Extract the [X, Y] coordinate from the center of the cell holding the provided text.  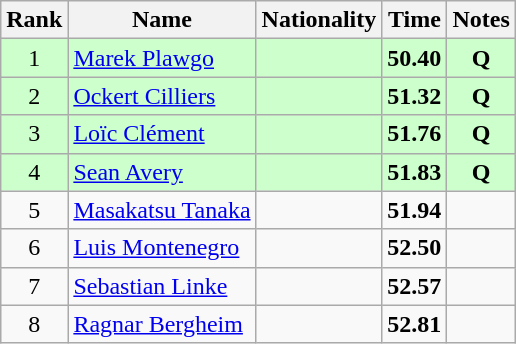
Ragnar Bergheim [162, 324]
52.50 [414, 248]
1 [34, 58]
51.83 [414, 172]
51.32 [414, 96]
8 [34, 324]
3 [34, 134]
52.57 [414, 286]
Ockert Cilliers [162, 96]
Nationality [319, 20]
Masakatsu Tanaka [162, 210]
Notes [481, 20]
52.81 [414, 324]
51.94 [414, 210]
2 [34, 96]
Marek Plawgo [162, 58]
7 [34, 286]
Sebastian Linke [162, 286]
Time [414, 20]
50.40 [414, 58]
6 [34, 248]
4 [34, 172]
Luis Montenegro [162, 248]
Loïc Clément [162, 134]
5 [34, 210]
Name [162, 20]
Rank [34, 20]
51.76 [414, 134]
Sean Avery [162, 172]
